Search for the cell housing the specified text and yield its (x, y) center coordinate. 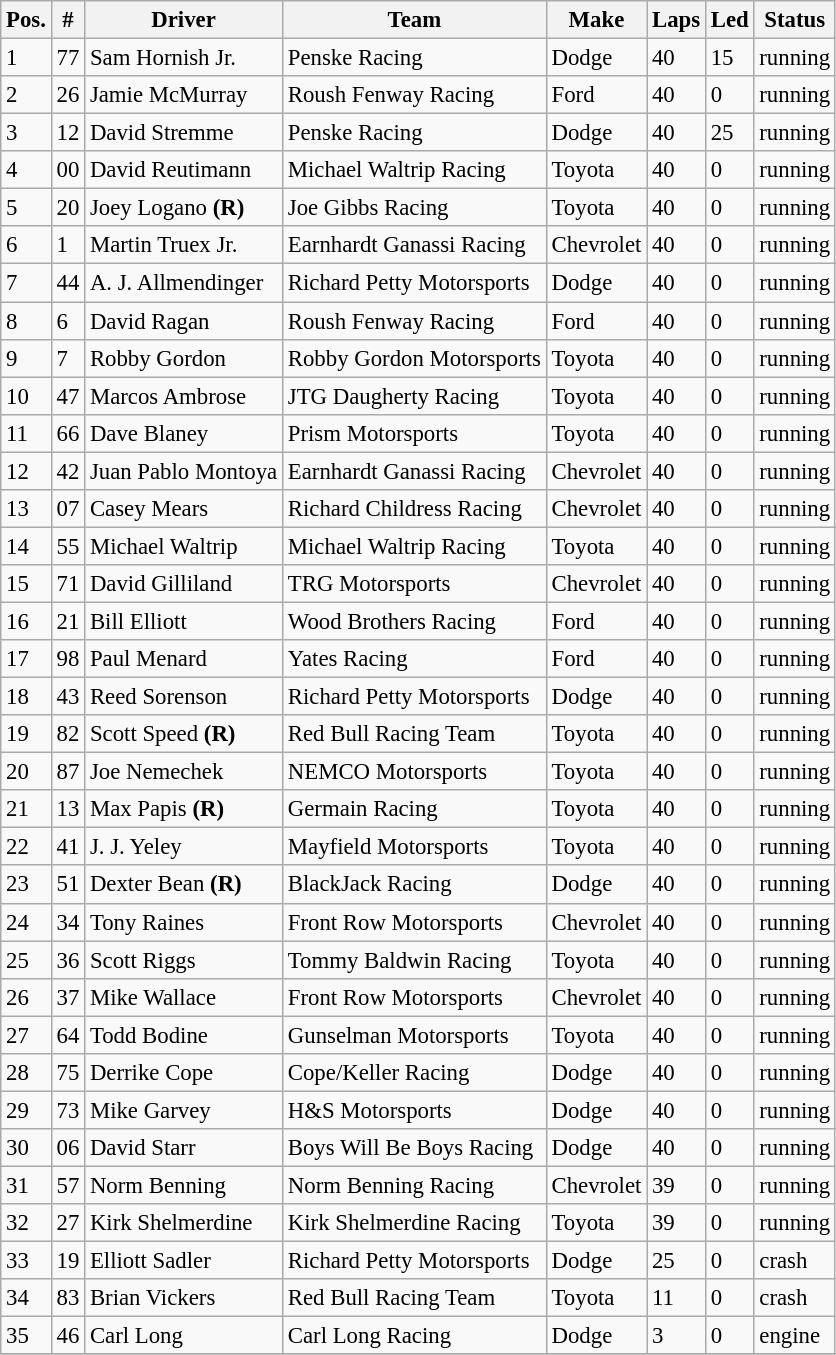
Scott Speed (R) (184, 734)
NEMCO Motorsports (414, 772)
44 (68, 283)
Joe Nemechek (184, 772)
David Ragan (184, 321)
Paul Menard (184, 659)
82 (68, 734)
# (68, 20)
Max Papis (R) (184, 809)
5 (26, 208)
14 (26, 546)
David Gilliland (184, 584)
engine (794, 1336)
35 (26, 1336)
22 (26, 847)
Richard Childress Racing (414, 509)
43 (68, 697)
Jamie McMurray (184, 95)
23 (26, 885)
Mike Garvey (184, 1110)
Carl Long (184, 1336)
JTG Daugherty Racing (414, 396)
Germain Racing (414, 809)
Prism Motorsports (414, 433)
51 (68, 885)
18 (26, 697)
Juan Pablo Montoya (184, 471)
9 (26, 358)
Yates Racing (414, 659)
Mike Wallace (184, 997)
Status (794, 20)
Mayfield Motorsports (414, 847)
Joe Gibbs Racing (414, 208)
David Reutimann (184, 170)
46 (68, 1336)
57 (68, 1185)
Martin Truex Jr. (184, 245)
Norm Benning Racing (414, 1185)
31 (26, 1185)
Bill Elliott (184, 621)
Cope/Keller Racing (414, 1073)
17 (26, 659)
00 (68, 170)
55 (68, 546)
Derrike Cope (184, 1073)
Laps (676, 20)
Led (730, 20)
29 (26, 1110)
TRG Motorsports (414, 584)
BlackJack Racing (414, 885)
Wood Brothers Racing (414, 621)
16 (26, 621)
66 (68, 433)
Tommy Baldwin Racing (414, 960)
Norm Benning (184, 1185)
H&S Motorsports (414, 1110)
Tony Raines (184, 922)
Dexter Bean (R) (184, 885)
Joey Logano (R) (184, 208)
28 (26, 1073)
David Stremme (184, 133)
30 (26, 1148)
Robby Gordon Motorsports (414, 358)
87 (68, 772)
Todd Bodine (184, 1035)
98 (68, 659)
47 (68, 396)
4 (26, 170)
Michael Waltrip (184, 546)
Casey Mears (184, 509)
07 (68, 509)
73 (68, 1110)
Dave Blaney (184, 433)
Make (596, 20)
Carl Long Racing (414, 1336)
37 (68, 997)
Elliott Sadler (184, 1261)
06 (68, 1148)
Kirk Shelmerdine Racing (414, 1223)
8 (26, 321)
83 (68, 1298)
75 (68, 1073)
David Starr (184, 1148)
24 (26, 922)
Team (414, 20)
41 (68, 847)
36 (68, 960)
Gunselman Motorsports (414, 1035)
33 (26, 1261)
10 (26, 396)
Scott Riggs (184, 960)
77 (68, 58)
71 (68, 584)
Boys Will Be Boys Racing (414, 1148)
Robby Gordon (184, 358)
Brian Vickers (184, 1298)
2 (26, 95)
42 (68, 471)
A. J. Allmendinger (184, 283)
J. J. Yeley (184, 847)
Driver (184, 20)
Sam Hornish Jr. (184, 58)
Pos. (26, 20)
64 (68, 1035)
32 (26, 1223)
Reed Sorenson (184, 697)
Marcos Ambrose (184, 396)
Kirk Shelmerdine (184, 1223)
